Find where the given text appears and provide that cell's center as [x, y] coordinate. 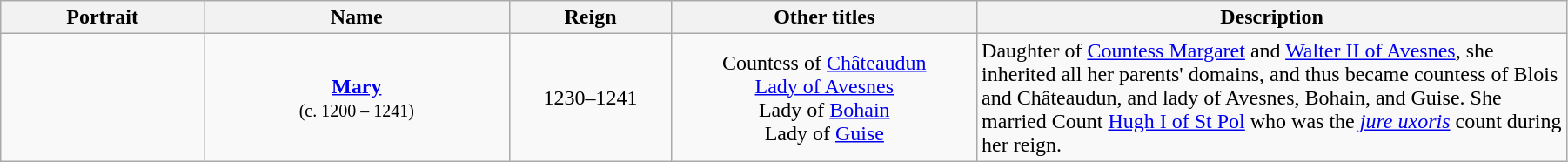
Description [1272, 17]
1230–1241 [590, 98]
Mary(c. 1200 – 1241) [357, 98]
Portrait [103, 17]
Reign [590, 17]
Countess of ChâteaudunLady of AvesnesLady of BohainLady of Guise [825, 98]
Other titles [825, 17]
Name [357, 17]
